Determine the [x, y] coordinate at the center of the cell enclosing the given text.  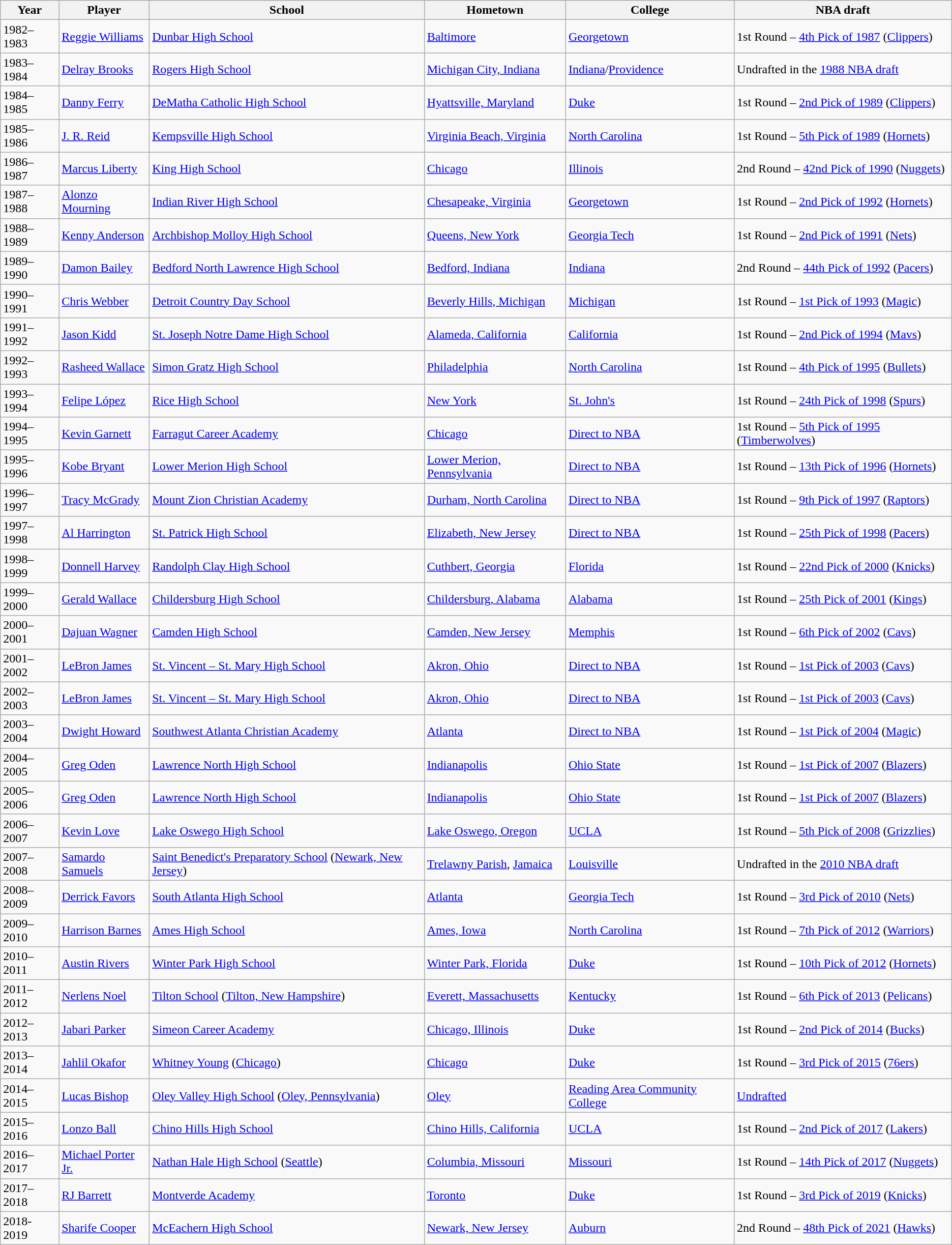
2012–2013 [29, 1030]
Tilton School (Tilton, New Hampshire) [287, 996]
Archbishop Molloy High School [287, 235]
1995–1996 [29, 467]
Indian River High School [287, 201]
2nd Round – 48th Pick of 2021 (Hawks) [843, 1228]
1987–1988 [29, 201]
Simeon Career Academy [287, 1030]
St. Joseph Notre Dame High School [287, 334]
1998–1999 [29, 566]
1st Round – 2nd Pick of 1994 (Mavs) [843, 334]
2001–2002 [29, 665]
Michigan City, Indiana [495, 69]
1983–1984 [29, 69]
Memphis [650, 632]
Queens, New York [495, 235]
1st Round – 2nd Pick of 1991 (Nets) [843, 235]
Childersburg, Alabama [495, 599]
2009–2010 [29, 930]
Kentucky [650, 996]
Bedford North Lawrence High School [287, 268]
Missouri [650, 1162]
1997–1998 [29, 533]
Samardo Samuels [104, 864]
1st Round – 5th Pick of 2008 (Grizzlies) [843, 830]
Rice High School [287, 400]
Mount Zion Christian Academy [287, 500]
Elizabeth, New Jersey [495, 533]
Ames, Iowa [495, 930]
2000–2001 [29, 632]
Lucas Bishop [104, 1096]
Undrafted [843, 1096]
Harrison Barnes [104, 930]
Al Harrington [104, 533]
RJ Barrett [104, 1195]
Hometown [495, 10]
Kevin Love [104, 830]
Childersburg High School [287, 599]
Lower Merion High School [287, 467]
Kempsville High School [287, 135]
1994–1995 [29, 433]
Tracy McGrady [104, 500]
Damon Bailey [104, 268]
Indiana/Providence [650, 69]
Felipe López [104, 400]
2003–2004 [29, 732]
St. John's [650, 400]
1st Round – 7th Pick of 2012 (Warriors) [843, 930]
Hyattsville, Maryland [495, 103]
Camden High School [287, 632]
Detroit Country Day School [287, 301]
Toronto [495, 1195]
2018-2019 [29, 1228]
Auburn [650, 1228]
2004–2005 [29, 764]
Rogers High School [287, 69]
2007–2008 [29, 864]
1984–1985 [29, 103]
2013–2014 [29, 1062]
1989–1990 [29, 268]
Austin Rivers [104, 964]
St. Patrick High School [287, 533]
Undrafted in the 1988 NBA draft [843, 69]
Winter Park High School [287, 964]
Simon Gratz High School [287, 367]
1992–1993 [29, 367]
1988–1989 [29, 235]
1st Round – 2nd Pick of 1992 (Hornets) [843, 201]
Alabama [650, 599]
Dajuan Wagner [104, 632]
Dunbar High School [287, 37]
Lower Merion, Pennsylvania [495, 467]
Ames High School [287, 930]
Oley Valley High School (Oley, Pennsylvania) [287, 1096]
2nd Round – 42nd Pick of 1990 (Nuggets) [843, 169]
Farragut Career Academy [287, 433]
1st Round – 3rd Pick of 2019 (Knicks) [843, 1195]
1st Round – 5th Pick of 1989 (Hornets) [843, 135]
Montverde Academy [287, 1195]
Virginia Beach, Virginia [495, 135]
Beverly Hills, Michigan [495, 301]
Kenny Anderson [104, 235]
Chino Hills, California [495, 1128]
1st Round – 10th Pick of 2012 (Hornets) [843, 964]
South Atlanta High School [287, 896]
King High School [287, 169]
2011–2012 [29, 996]
Reading Area Community College [650, 1096]
Everett, Massachusetts [495, 996]
Kevin Garnett [104, 433]
Trelawny Parish, Jamaica [495, 864]
Rasheed Wallace [104, 367]
1st Round – 1st Pick of 2004 (Magic) [843, 732]
Donnell Harvey [104, 566]
2005–2006 [29, 798]
1st Round – 2nd Pick of 2017 (Lakers) [843, 1128]
Jahlil Okafor [104, 1062]
1st Round – 2nd Pick of 2014 (Bucks) [843, 1030]
Year [29, 10]
1st Round – 2nd Pick of 1989 (Clippers) [843, 103]
1st Round – 3rd Pick of 2015 (76ers) [843, 1062]
Newark, New Jersey [495, 1228]
Winter Park, Florida [495, 964]
Philadelphia [495, 367]
1st Round – 4th Pick of 1995 (Bullets) [843, 367]
2008–2009 [29, 896]
2010–2011 [29, 964]
McEachern High School [287, 1228]
1st Round – 6th Pick of 2002 (Cavs) [843, 632]
Florida [650, 566]
1990–1991 [29, 301]
1st Round – 13th Pick of 1996 (Hornets) [843, 467]
2017–2018 [29, 1195]
2nd Round – 44th Pick of 1992 (Pacers) [843, 268]
1st Round – 25th Pick of 2001 (Kings) [843, 599]
Alonzo Mourning [104, 201]
Derrick Favors [104, 896]
Reggie Williams [104, 37]
1985–1986 [29, 135]
2016–2017 [29, 1162]
Kobe Bryant [104, 467]
Player [104, 10]
1st Round – 5th Pick of 1995 (Timberwolves) [843, 433]
J. R. Reid [104, 135]
DeMatha Catholic High School [287, 103]
1st Round – 24th Pick of 1998 (Spurs) [843, 400]
1st Round – 25th Pick of 1998 (Pacers) [843, 533]
Sharife Cooper [104, 1228]
Durham, North Carolina [495, 500]
Chesapeake, Virginia [495, 201]
Undrafted in the 2010 NBA draft [843, 864]
1982–1983 [29, 37]
Camden, New Jersey [495, 632]
1st Round – 9th Pick of 1997 (Raptors) [843, 500]
Chino Hills High School [287, 1128]
Marcus Liberty [104, 169]
Saint Benedict's Preparatory School (Newark, New Jersey) [287, 864]
New York [495, 400]
Illinois [650, 169]
1st Round – 14th Pick of 2017 (Nuggets) [843, 1162]
Baltimore [495, 37]
Southwest Atlanta Christian Academy [287, 732]
2015–2016 [29, 1128]
1996–1997 [29, 500]
Bedford, Indiana [495, 268]
Lonzo Ball [104, 1128]
NBA draft [843, 10]
1st Round – 3rd Pick of 2010 (Nets) [843, 896]
Whitney Young (Chicago) [287, 1062]
Michael Porter Jr. [104, 1162]
2002–2003 [29, 698]
Nerlens Noel [104, 996]
Alameda, California [495, 334]
1st Round – 1st Pick of 1993 (Magic) [843, 301]
Danny Ferry [104, 103]
Oley [495, 1096]
School [287, 10]
1st Round – 22nd Pick of 2000 (Knicks) [843, 566]
Nathan Hale High School (Seattle) [287, 1162]
Chicago, Illinois [495, 1030]
1st Round – 4th Pick of 1987 (Clippers) [843, 37]
College [650, 10]
Indiana [650, 268]
Columbia, Missouri [495, 1162]
1986–1987 [29, 169]
Randolph Clay High School [287, 566]
2014–2015 [29, 1096]
Lake Oswego, Oregon [495, 830]
Chris Webber [104, 301]
Cuthbert, Georgia [495, 566]
Jason Kidd [104, 334]
1999–2000 [29, 599]
Lake Oswego High School [287, 830]
Gerald Wallace [104, 599]
1993–1994 [29, 400]
2006–2007 [29, 830]
Dwight Howard [104, 732]
Louisville [650, 864]
Jabari Parker [104, 1030]
Delray Brooks [104, 69]
1991–1992 [29, 334]
California [650, 334]
Michigan [650, 301]
1st Round – 6th Pick of 2013 (Pelicans) [843, 996]
